Return [x, y] of the center of cell containing provided text 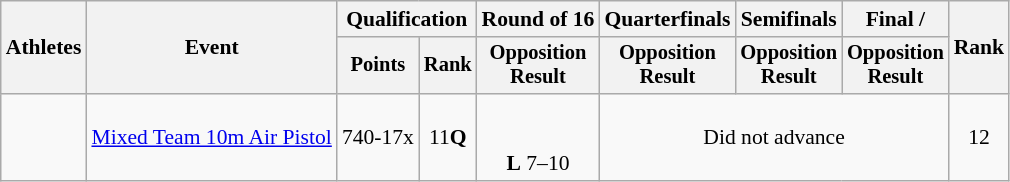
740-17x [378, 138]
12 [980, 138]
11Q [448, 138]
Mixed Team 10m Air Pistol [211, 138]
Final / [896, 19]
Did not advance [774, 138]
Semifinals [788, 19]
Event [211, 48]
Points [378, 66]
Round of 16 [538, 19]
Athletes [44, 48]
L 7–10 [538, 138]
Quarterfinals [667, 19]
Qualification [407, 19]
